Provide the (X, Y) coordinate of the cell's center where the given text is located.  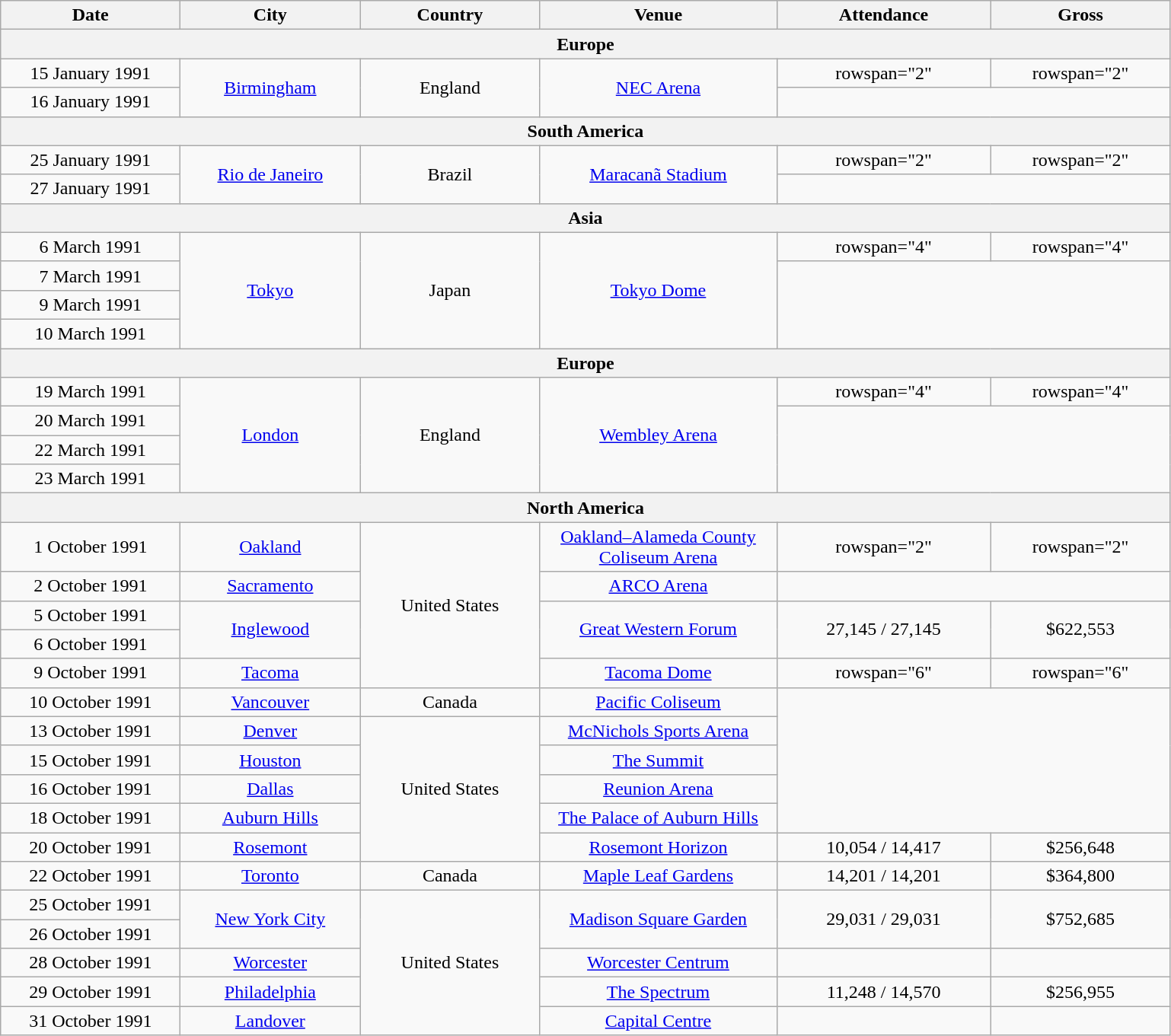
Tokyo (270, 290)
16 January 1991 (91, 102)
Tacoma (270, 673)
Rio de Janeiro (270, 174)
22 March 1991 (91, 450)
14,201 / 14,201 (883, 876)
Brazil (450, 174)
7 March 1991 (91, 276)
Landover (270, 1021)
27,145 / 27,145 (883, 630)
Oakland–Alameda County Coliseum Arena (658, 547)
$622,553 (1080, 630)
19 March 1991 (91, 392)
Auburn Hills (270, 818)
10 October 1991 (91, 702)
City (270, 15)
Maple Leaf Gardens (658, 876)
Oakland (270, 547)
5 October 1991 (91, 615)
Great Western Forum (658, 630)
The Summit (658, 760)
29 October 1991 (91, 992)
6 March 1991 (91, 247)
Gross (1080, 15)
Venue (658, 15)
26 October 1991 (91, 934)
$256,955 (1080, 992)
$256,648 (1080, 847)
Philadelphia (270, 992)
Houston (270, 760)
1 October 1991 (91, 547)
Reunion Arena (658, 789)
Japan (450, 290)
ARCO Arena (658, 586)
Tacoma Dome (658, 673)
$752,685 (1080, 920)
29,031 / 29,031 (883, 920)
Denver (270, 731)
27 January 1991 (91, 189)
Asia (585, 218)
Birmingham (270, 88)
Rosemont (270, 847)
The Palace of Auburn Hills (658, 818)
Worcester Centrum (658, 963)
Toronto (270, 876)
23 March 1991 (91, 479)
Attendance (883, 15)
20 October 1991 (91, 847)
25 January 1991 (91, 160)
15 January 1991 (91, 73)
Tokyo Dome (658, 290)
New York City (270, 920)
South America (585, 131)
13 October 1991 (91, 731)
North America (585, 508)
22 October 1991 (91, 876)
10 March 1991 (91, 333)
28 October 1991 (91, 963)
11,248 / 14,570 (883, 992)
25 October 1991 (91, 905)
Country (450, 15)
Capital Centre (658, 1021)
Wembley Arena (658, 435)
31 October 1991 (91, 1021)
Pacific Coliseum (658, 702)
London (270, 435)
10,054 / 14,417 (883, 847)
Date (91, 15)
9 October 1991 (91, 673)
9 March 1991 (91, 304)
Dallas (270, 789)
NEC Arena (658, 88)
6 October 1991 (91, 644)
The Spectrum (658, 992)
2 October 1991 (91, 586)
20 March 1991 (91, 421)
$364,800 (1080, 876)
Inglewood (270, 630)
Madison Square Garden (658, 920)
Vancouver (270, 702)
McNichols Sports Arena (658, 731)
Maracanã Stadium (658, 174)
Rosemont Horizon (658, 847)
16 October 1991 (91, 789)
Worcester (270, 963)
18 October 1991 (91, 818)
15 October 1991 (91, 760)
Sacramento (270, 586)
